For the text-containing cell, return its midpoint in (X, Y) coordinate format. 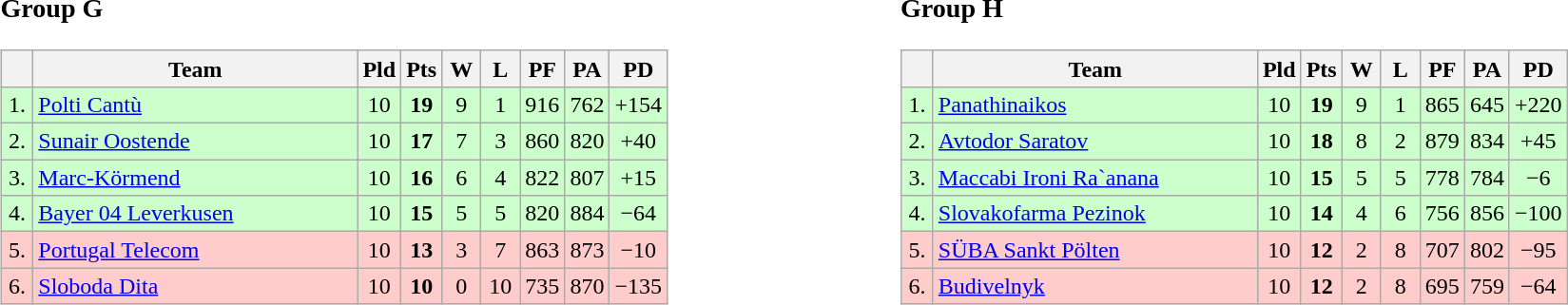
863 (542, 250)
−100 (1539, 214)
+154 (639, 105)
759 (1487, 286)
17 (422, 142)
865 (1442, 105)
870 (588, 286)
0 (462, 286)
+220 (1539, 105)
784 (1487, 178)
735 (542, 286)
879 (1442, 142)
695 (1442, 286)
860 (542, 142)
802 (1487, 250)
Sloboda Dita (196, 286)
SÜBA Sankt Pölten (1095, 250)
Slovakofarma Pezinok (1095, 214)
873 (588, 250)
Portugal Telecom (196, 250)
+45 (1539, 142)
756 (1442, 214)
884 (588, 214)
Polti Cantù (196, 105)
16 (422, 178)
14 (1322, 214)
+40 (639, 142)
762 (588, 105)
18 (1322, 142)
822 (542, 178)
−10 (639, 250)
Marc-Körmend (196, 178)
Avtodor Saratov (1095, 142)
−135 (639, 286)
916 (542, 105)
645 (1487, 105)
−6 (1539, 178)
Panathinaikos (1095, 105)
Bayer 04 Leverkusen (196, 214)
Sunair Oostende (196, 142)
778 (1442, 178)
Budivelnyk (1095, 286)
834 (1487, 142)
Maccabi Ironi Ra`anana (1095, 178)
856 (1487, 214)
13 (422, 250)
+15 (639, 178)
−95 (1539, 250)
707 (1442, 250)
807 (588, 178)
